From the cell containing the given text, extract its center point as [X, Y] coordinate. 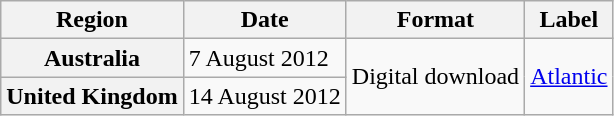
Format [435, 20]
14 August 2012 [264, 96]
7 August 2012 [264, 58]
United Kingdom [92, 96]
Date [264, 20]
Australia [92, 58]
Region [92, 20]
Label [569, 20]
Atlantic [569, 77]
Digital download [435, 77]
